Capture the cell that displays the provided text and extract its (X, Y) central coordinate. 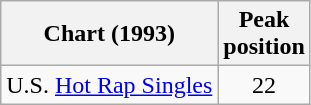
U.S. Hot Rap Singles (110, 85)
Peakposition (264, 34)
22 (264, 85)
Chart (1993) (110, 34)
